Search for the cell housing the specified text and yield its [x, y] center coordinate. 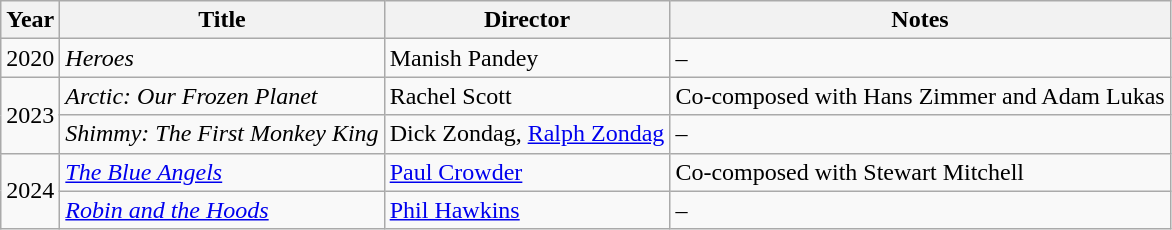
Phil Hawkins [527, 210]
Co-composed with Stewart Mitchell [920, 172]
Dick Zondag, Ralph Zondag [527, 134]
2023 [30, 115]
Arctic: Our Frozen Planet [222, 96]
Co-composed with Hans Zimmer and Adam Lukas [920, 96]
Notes [920, 20]
2024 [30, 191]
Paul Crowder [527, 172]
Title [222, 20]
Director [527, 20]
Manish Pandey [527, 58]
Heroes [222, 58]
Year [30, 20]
The Blue Angels [222, 172]
Rachel Scott [527, 96]
Robin and the Hoods [222, 210]
2020 [30, 58]
Shimmy: The First Monkey King [222, 134]
